Provide the [x, y] coordinate of the cell's center where the given text is located.  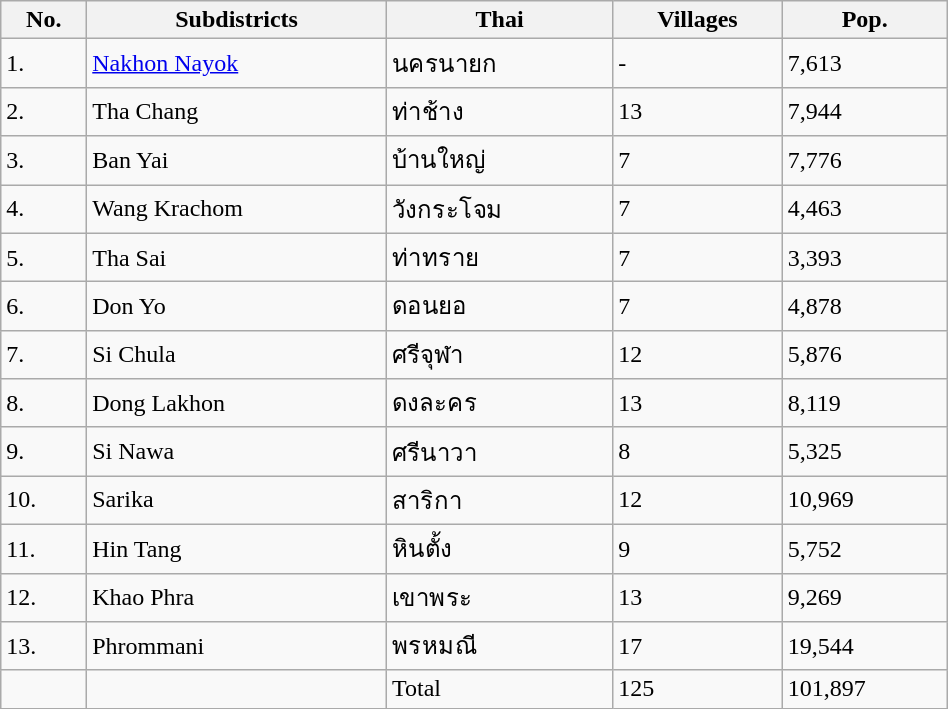
สาริกา [499, 500]
Hin Tang [237, 548]
12. [44, 598]
Si Nawa [237, 452]
6. [44, 306]
Phrommani [237, 646]
Si Chula [237, 354]
8 [698, 452]
7. [44, 354]
Khao Phra [237, 598]
9,269 [864, 598]
5,325 [864, 452]
7,776 [864, 160]
7,613 [864, 64]
Pop. [864, 20]
Villages [698, 20]
13. [44, 646]
Subdistricts [237, 20]
9. [44, 452]
ดงละคร [499, 404]
บ้านใหญ่ [499, 160]
No. [44, 20]
5. [44, 258]
11. [44, 548]
7,944 [864, 112]
3. [44, 160]
พรหมณี [499, 646]
Ban Yai [237, 160]
ศรีจุฬา [499, 354]
Thai [499, 20]
3,393 [864, 258]
หินตั้ง [499, 548]
10,969 [864, 500]
4,463 [864, 208]
1. [44, 64]
4,878 [864, 306]
17 [698, 646]
Dong Lakhon [237, 404]
Wang Krachom [237, 208]
8,119 [864, 404]
ท่าทราย [499, 258]
Total [499, 689]
Nakhon Nayok [237, 64]
- [698, 64]
2. [44, 112]
เขาพระ [499, 598]
4. [44, 208]
ดอนยอ [499, 306]
วังกระโจม [499, 208]
Sarika [237, 500]
8. [44, 404]
ท่าช้าง [499, 112]
9 [698, 548]
125 [698, 689]
10. [44, 500]
19,544 [864, 646]
101,897 [864, 689]
Tha Chang [237, 112]
5,752 [864, 548]
นครนายก [499, 64]
ศรีนาวา [499, 452]
Tha Sai [237, 258]
Don Yo [237, 306]
5,876 [864, 354]
